Detect which cell encompasses the target text, then output its (x, y) center coordinate. 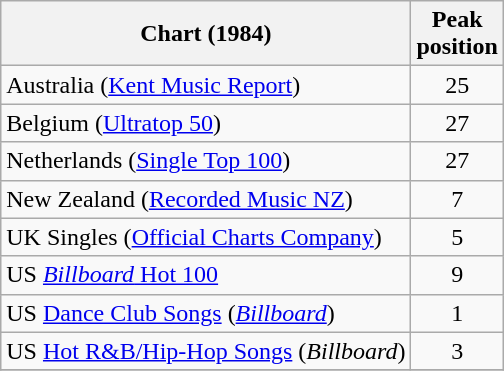
5 (457, 237)
25 (457, 85)
New Zealand (Recorded Music NZ) (206, 199)
US Billboard Hot 100 (206, 275)
3 (457, 351)
Australia (Kent Music Report) (206, 85)
1 (457, 313)
US Dance Club Songs (Billboard) (206, 313)
Belgium (Ultratop 50) (206, 123)
Netherlands (Single Top 100) (206, 161)
Chart (1984) (206, 34)
9 (457, 275)
7 (457, 199)
Peakposition (457, 34)
US Hot R&B/Hip-Hop Songs (Billboard) (206, 351)
UK Singles (Official Charts Company) (206, 237)
